Determine the (X, Y) coordinate at the center of the cell enclosing the given text.  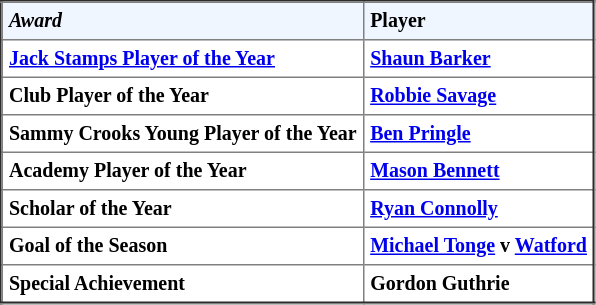
Robbie Savage (478, 96)
Goal of the Season (183, 246)
Ben Pringle (478, 134)
Club Player of the Year (183, 96)
Award (183, 21)
Michael Tonge v Watford (478, 246)
Jack Stamps Player of the Year (183, 59)
Scholar of the Year (183, 209)
Special Achievement (183, 284)
Sammy Crooks Young Player of the Year (183, 134)
Shaun Barker (478, 59)
Gordon Guthrie (478, 284)
Ryan Connolly (478, 209)
Player (478, 21)
Academy Player of the Year (183, 171)
Mason Bennett (478, 171)
